Capture the cell that displays the provided text and extract its [X, Y] central coordinate. 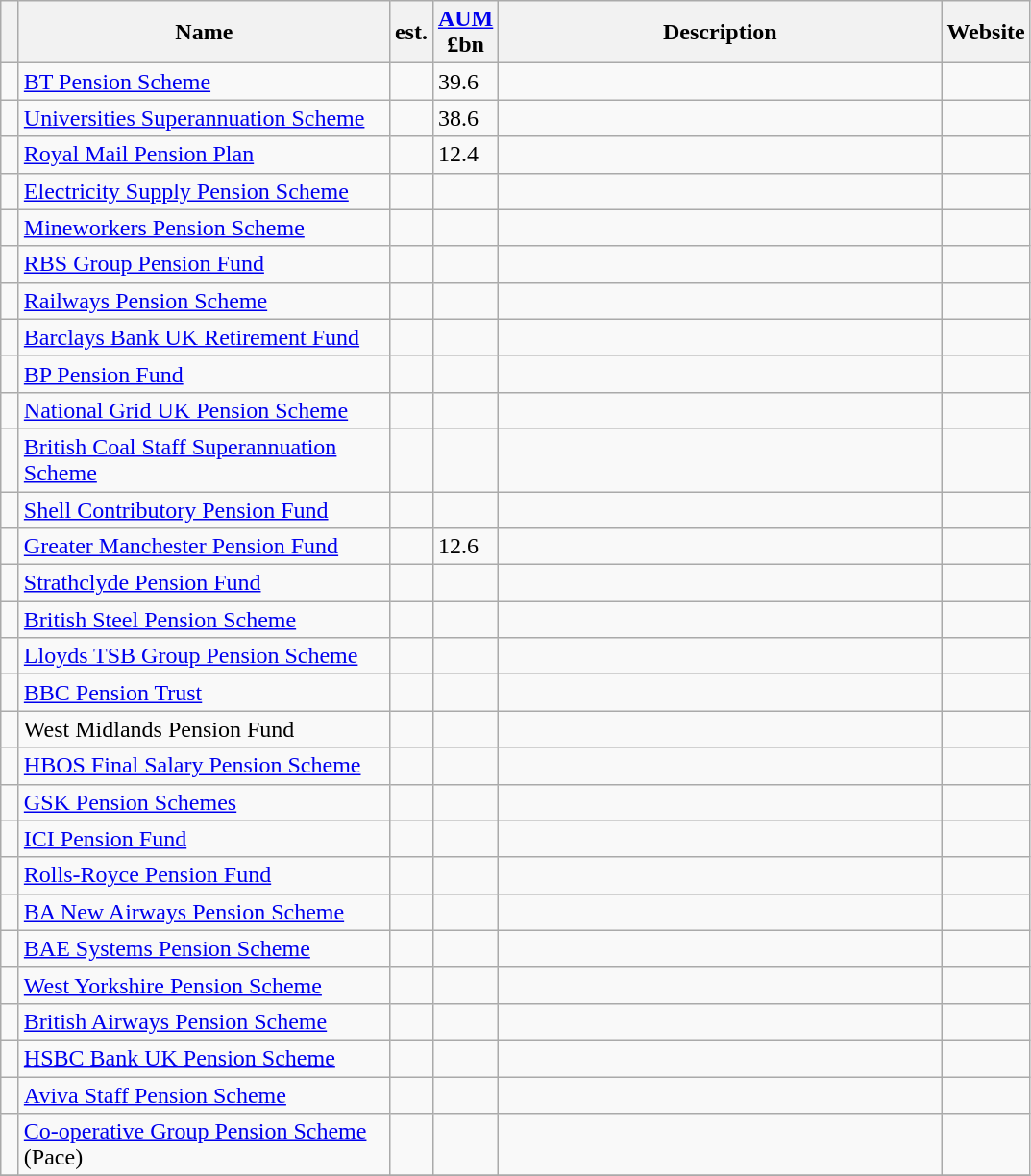
est. [411, 33]
38.6 [465, 118]
BBC Pension Trust [204, 693]
BA New Airways Pension Scheme [204, 912]
Rolls-Royce Pension Fund [204, 875]
Railways Pension Scheme [204, 301]
AUM £bn [465, 33]
Lloyds TSB Group Pension Scheme [204, 656]
BP Pension Fund [204, 374]
Aviva Staff Pension Scheme [204, 1094]
12.4 [465, 155]
Electricity Supply Pension Scheme [204, 191]
Name [204, 33]
ICI Pension Fund [204, 839]
Strathclyde Pension Fund [204, 583]
British Coal Staff Superannuation Scheme [204, 459]
39.6 [465, 82]
British Airways Pension Scheme [204, 1021]
Description [721, 33]
British Steel Pension Scheme [204, 620]
West Yorkshire Pension Scheme [204, 985]
RBS Group Pension Fund [204, 264]
12.6 [465, 547]
Barclays Bank UK Retirement Fund [204, 337]
GSK Pension Schemes [204, 802]
Mineworkers Pension Scheme [204, 228]
Universities Superannuation Scheme [204, 118]
National Grid UK Pension Scheme [204, 410]
HBOS Final Salary Pension Scheme [204, 766]
Website [986, 33]
Greater Manchester Pension Fund [204, 547]
BAE Systems Pension Scheme [204, 948]
Co-operative Group Pension Scheme (Pace) [204, 1145]
Shell Contributory Pension Fund [204, 510]
HSBC Bank UK Pension Scheme [204, 1058]
Royal Mail Pension Plan [204, 155]
BT Pension Scheme [204, 82]
West Midlands Pension Fund [204, 729]
